Search for the cell housing the specified text and yield its [x, y] center coordinate. 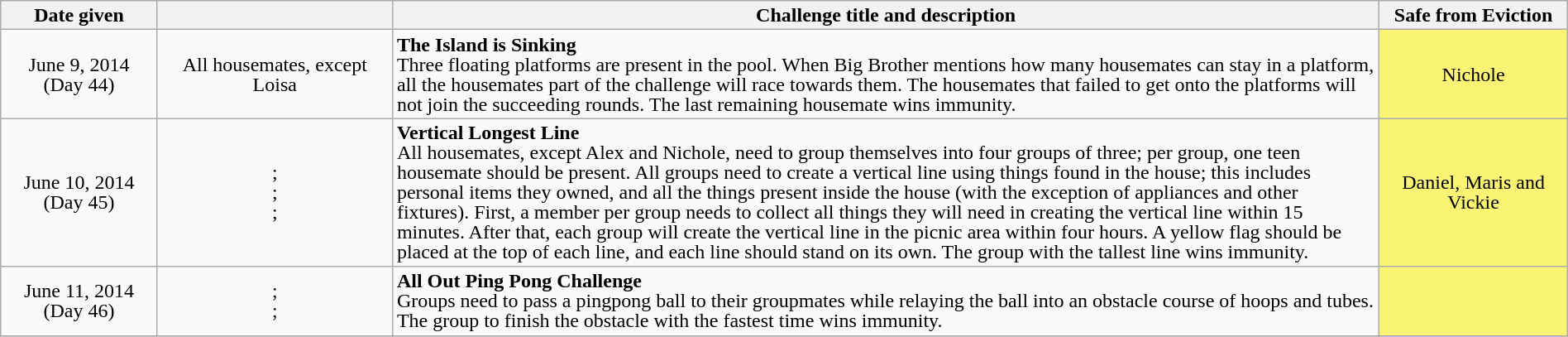
June 11, 2014(Day 46) [79, 301]
All housemates, except Loisa [275, 75]
Nichole [1474, 75]
;; [275, 301]
June 10, 2014(Day 45) [79, 192]
Challenge title and description [886, 15]
June 9, 2014(Day 44) [79, 75]
;;; [275, 192]
Daniel, Maris and Vickie [1474, 192]
Safe from Eviction [1474, 15]
Date given [79, 15]
